Provide the [x, y] coordinate of the cell's center where the given text is located.  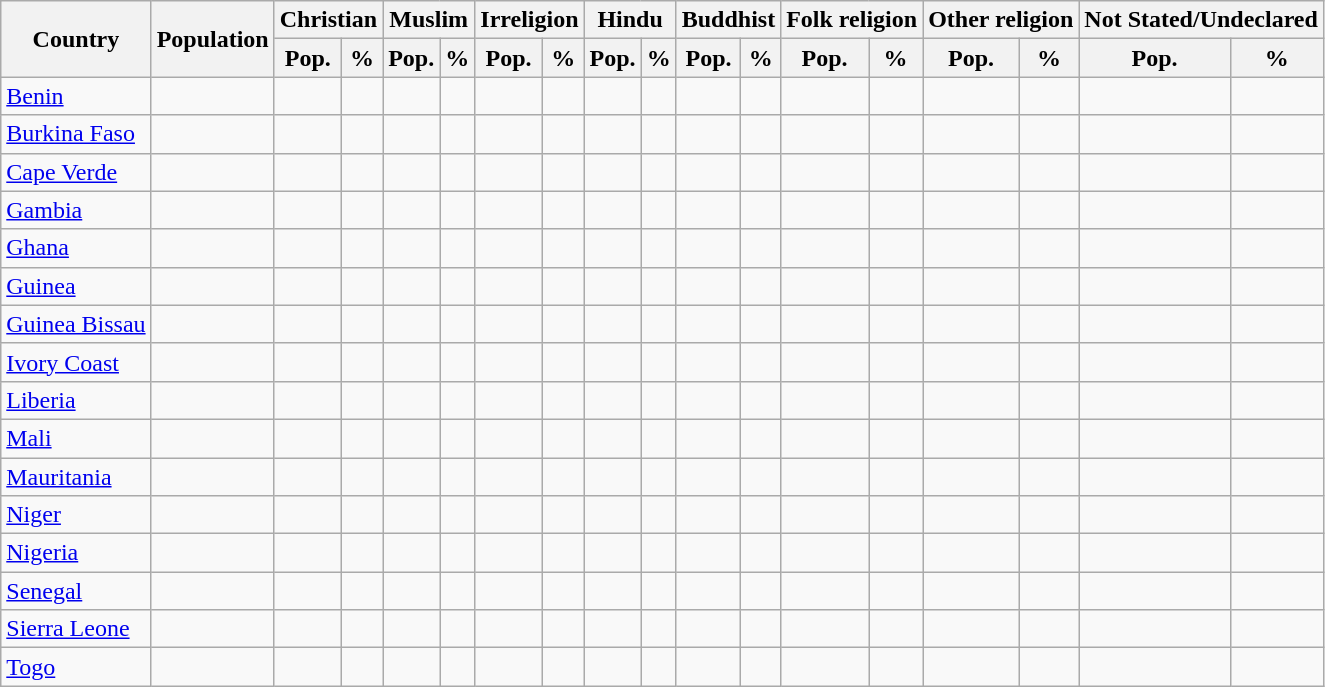
Country [76, 39]
Mali [76, 438]
Hindu [630, 20]
Christian [328, 20]
Population [212, 39]
Guinea [76, 286]
Irreligion [530, 20]
Senegal [76, 591]
Not Stated/Undeclared [1202, 20]
Gambia [76, 210]
Ghana [76, 248]
Ivory Coast [76, 362]
Burkina Faso [76, 134]
Buddhist [728, 20]
Other religion [1001, 20]
Cape Verde [76, 172]
Togo [76, 667]
Niger [76, 515]
Folk religion [852, 20]
Muslim [429, 20]
Nigeria [76, 553]
Guinea Bissau [76, 324]
Mauritania [76, 477]
Sierra Leone [76, 629]
Liberia [76, 400]
Benin [76, 96]
